For the text-containing cell, return its midpoint in [X, Y] coordinate format. 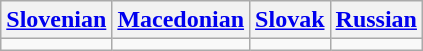
Macedonian [181, 20]
Slovenian [56, 20]
Slovak [290, 20]
Russian [376, 20]
